Pinpoint the cell where the given text exists, returning its (x, y) midpoint coordinate. 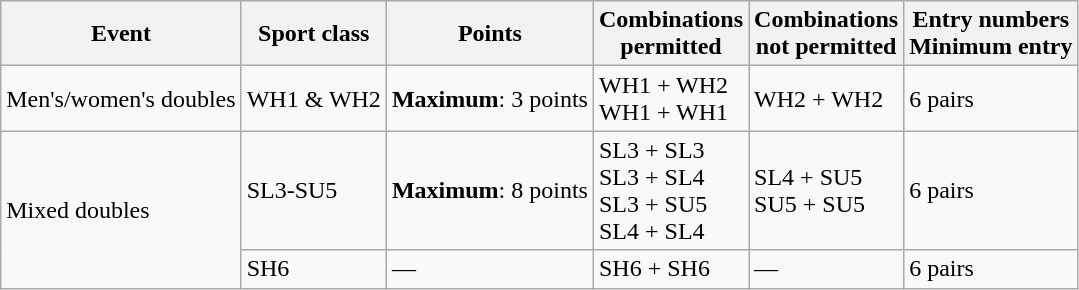
Entry numbersMinimum entry (991, 34)
SL4 + SU5SU5 + SU5 (826, 190)
Combinationsnot permitted (826, 34)
Men's/women's doubles (121, 98)
WH2 + WH2 (826, 98)
WH1 + WH2WH1 + WH1 (670, 98)
SH6 + SH6 (670, 269)
Mixed doubles (121, 210)
Maximum: 3 points (490, 98)
SH6 (314, 269)
Points (490, 34)
SL3-SU5 (314, 190)
Combinationspermitted (670, 34)
Maximum: 8 points (490, 190)
SL3 + SL3SL3 + SL4SL3 + SU5SL4 + SL4 (670, 190)
Sport class (314, 34)
WH1 & WH2 (314, 98)
Event (121, 34)
